Determine the [x, y] coordinate at the center of the cell enclosing the given text.  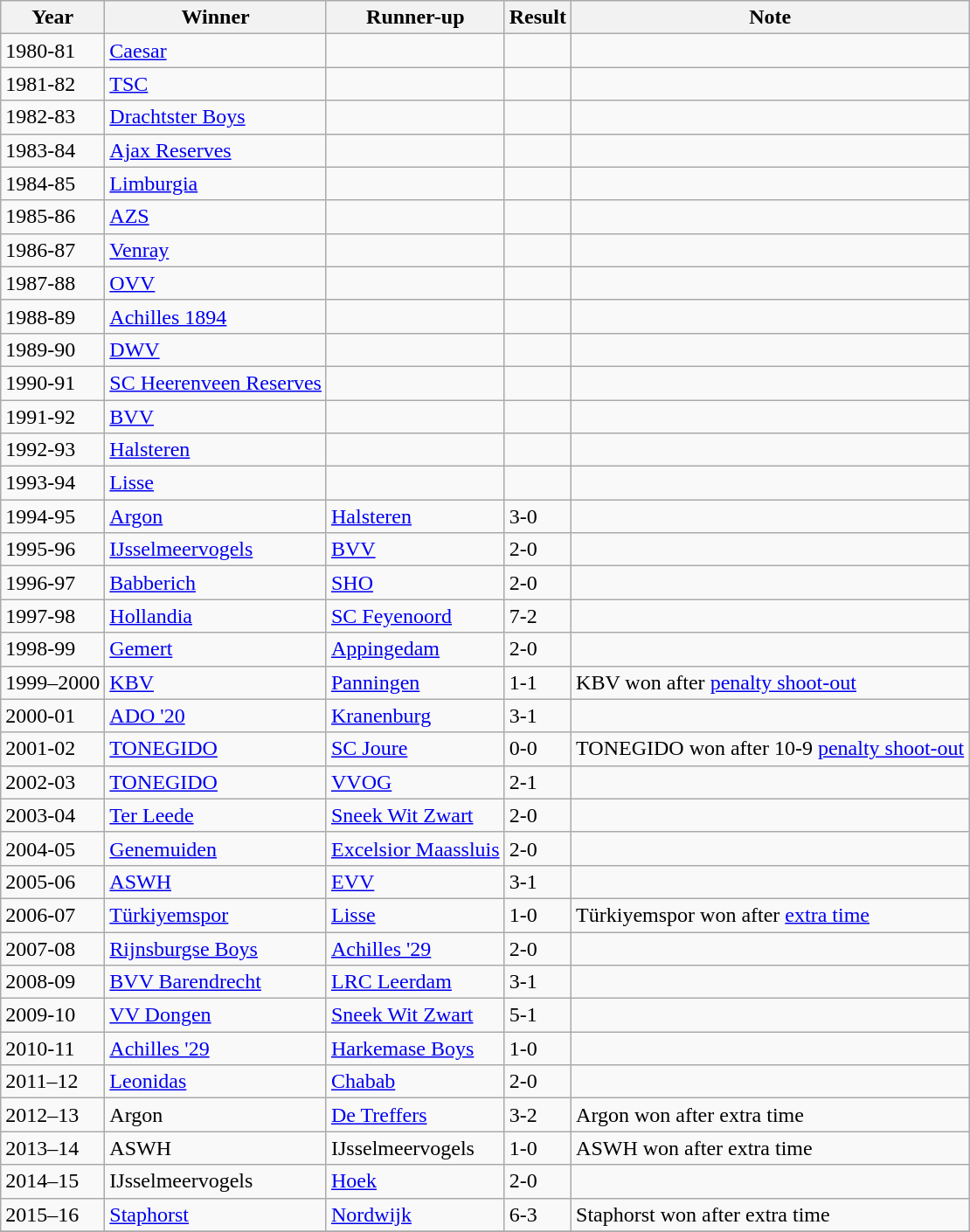
2002-03 [52, 782]
SC Feyenoord [415, 616]
2000-01 [52, 716]
1996-97 [52, 583]
2005-06 [52, 882]
1997-98 [52, 616]
1-1 [537, 682]
BVV Barendrecht [216, 982]
2012–13 [52, 1115]
1989-90 [52, 350]
SHO [415, 583]
Appingedam [415, 649]
Ajax Reserves [216, 150]
3-0 [537, 516]
2014–15 [52, 1181]
6-3 [537, 1215]
VVOG [415, 782]
EVV [415, 882]
1981-82 [52, 84]
3-2 [537, 1115]
TONEGIDO won after 10-9 penalty shoot-out [771, 749]
2011–12 [52, 1082]
TSC [216, 84]
Result [537, 17]
1980-81 [52, 51]
1995-96 [52, 550]
Note [771, 17]
Year [52, 17]
1983-84 [52, 150]
Limburgia [216, 183]
2008-09 [52, 982]
1992-93 [52, 450]
1998-99 [52, 649]
Argon won after extra time [771, 1115]
Genemuiden [216, 848]
2013–14 [52, 1148]
1994-95 [52, 516]
0-0 [537, 749]
DWV [216, 350]
2010-11 [52, 1049]
1990-91 [52, 383]
Harkemase Boys [415, 1049]
De Treffers [415, 1115]
1984-85 [52, 183]
2015–16 [52, 1215]
2-1 [537, 782]
ADO '20 [216, 716]
KBV [216, 682]
Nordwijk [415, 1215]
2003-04 [52, 815]
7-2 [537, 616]
Achilles 1894 [216, 316]
Hoek [415, 1181]
Runner-up [415, 17]
1988-89 [52, 316]
5-1 [537, 1015]
2006-07 [52, 915]
Panningen [415, 682]
Ter Leede [216, 815]
SC Heerenveen Reserves [216, 383]
LRC Leerdam [415, 982]
2007-08 [52, 948]
1993-94 [52, 483]
SC Joure [415, 749]
1985-86 [52, 217]
Kranenburg [415, 716]
1982-83 [52, 117]
2004-05 [52, 848]
Türkiyemspor won after extra time [771, 915]
OVV [216, 283]
2009-10 [52, 1015]
VV Dongen [216, 1015]
1986-87 [52, 250]
Winner [216, 17]
Hollandia [216, 616]
AZS [216, 217]
KBV won after penalty shoot-out [771, 682]
Venray [216, 250]
Staphorst [216, 1215]
Türkiyemspor [216, 915]
Leonidas [216, 1082]
Caesar [216, 51]
Rijnsburgse Boys [216, 948]
Excelsior Maassluis [415, 848]
1991-92 [52, 417]
1987-88 [52, 283]
1999–2000 [52, 682]
ASWH won after extra time [771, 1148]
Chabab [415, 1082]
Gemert [216, 649]
2001-02 [52, 749]
Drachtster Boys [216, 117]
Babberich [216, 583]
Staphorst won after extra time [771, 1215]
